For the text-containing cell, return its midpoint in (X, Y) coordinate format. 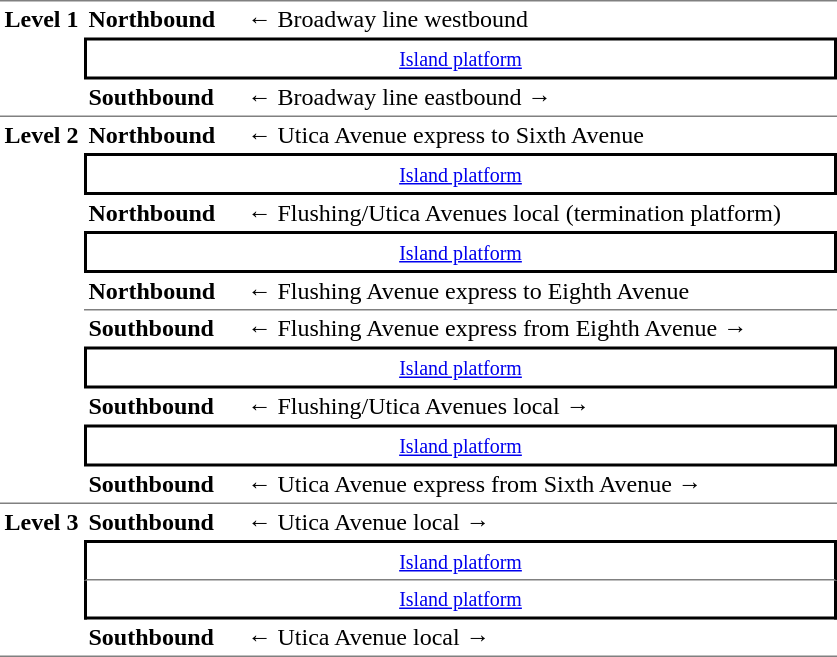
← Utica Avenue local → (540, 521)
← Utica Avenue express from Sixth Avenue → (540, 484)
← Flushing Avenue express to Eighth Avenue (540, 292)
← Flushing/Utica Avenues local (termination platform) (540, 213)
← Flushing Avenue express from Eighth Avenue → (540, 328)
← Broadway line westbound (540, 19)
Level 2 (42, 310)
Level 1 (42, 58)
← Broadway line eastbound → (540, 98)
Level 3 (42, 579)
← Utica Avenue express to Sixth Avenue (540, 135)
← Flushing/Utica Avenues local → (540, 406)
